For the text-containing cell, return its midpoint in [X, Y] coordinate format. 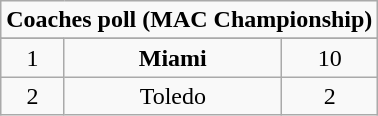
10 [329, 58]
Miami [172, 58]
Toledo [172, 96]
1 [32, 58]
Coaches poll (MAC Championship) [190, 20]
